Scan for the cell matching the given text and deliver its (X, Y) coordinate at center. 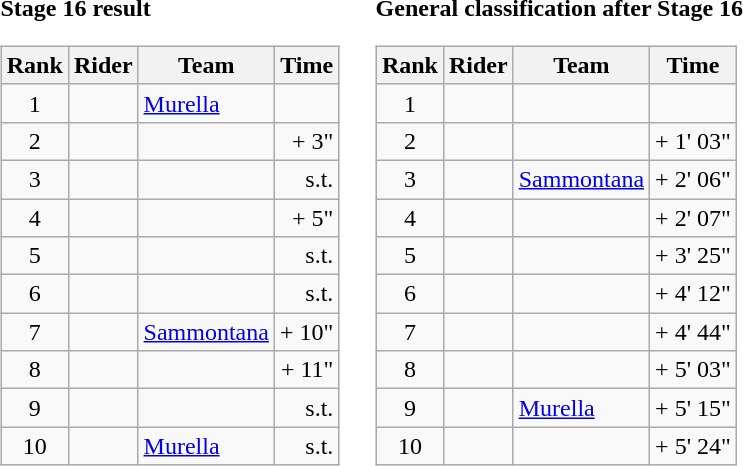
+ 3" (306, 141)
+ 2' 07" (694, 217)
+ 5' 24" (694, 446)
+ 4' 44" (694, 332)
+ 2' 06" (694, 179)
+ 4' 12" (694, 294)
+ 5' 15" (694, 408)
+ 10" (306, 332)
+ 11" (306, 370)
+ 5" (306, 217)
+ 5' 03" (694, 370)
+ 3' 25" (694, 256)
+ 1' 03" (694, 141)
